Capture the cell that displays the provided text and extract its (X, Y) central coordinate. 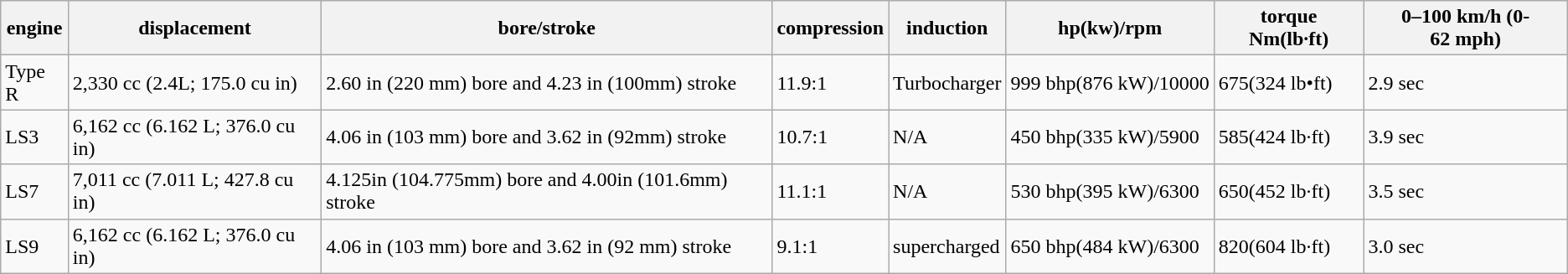
9.1:1 (831, 246)
11.9:1 (831, 82)
650 bhp(484 kW)/6300 (1110, 246)
LS3 (35, 137)
650(452 lb·ft) (1288, 191)
torque Nm(lb·ft) (1288, 28)
LS9 (35, 246)
3.5 sec (1466, 191)
induction (947, 28)
supercharged (947, 246)
7,011 cc (7.011 L; 427.8 cu in) (194, 191)
2.60 in (220 mm) bore and 4.23 in (100mm) stroke (547, 82)
530 bhp(395 kW)/6300 (1110, 191)
999 bhp(876 kW)/10000 (1110, 82)
450 bhp(335 kW)/5900 (1110, 137)
LS7 (35, 191)
2,330 cc (2.4L; 175.0 cu in) (194, 82)
4.06 in (103 mm) bore and 3.62 in (92 mm) stroke (547, 246)
3.0 sec (1466, 246)
585(424 lb·ft) (1288, 137)
11.1:1 (831, 191)
bore/stroke (547, 28)
displacement (194, 28)
hp(kw)/rpm (1110, 28)
10.7:1 (831, 137)
engine (35, 28)
4.06 in (103 mm) bore and 3.62 in (92mm) stroke (547, 137)
Turbocharger (947, 82)
675(324 lb•ft) (1288, 82)
820(604 lb·ft) (1288, 246)
3.9 sec (1466, 137)
Type R (35, 82)
0–100 km/h (0-62 mph) (1466, 28)
4.125in (104.775mm) bore and 4.00in (101.6mm) stroke (547, 191)
compression (831, 28)
2.9 sec (1466, 82)
